Capture the cell that displays the provided text and extract its (X, Y) central coordinate. 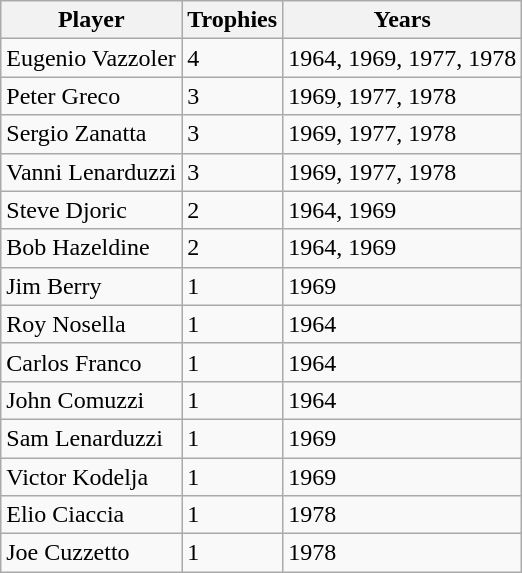
1964, 1969, 1977, 1978 (402, 58)
Trophies (232, 20)
Sergio Zanatta (92, 134)
Sam Lenarduzzi (92, 438)
Joe Cuzzetto (92, 553)
John Comuzzi (92, 400)
Jim Berry (92, 286)
Carlos Franco (92, 362)
Player (92, 20)
Roy Nosella (92, 324)
Years (402, 20)
Elio Ciaccia (92, 515)
4 (232, 58)
Victor Kodelja (92, 477)
Vanni Lenarduzzi (92, 172)
Eugenio Vazzoler (92, 58)
Bob Hazeldine (92, 248)
Steve Djoric (92, 210)
Peter Greco (92, 96)
